Extract the [X, Y] coordinate from the center of the cell holding the provided text.  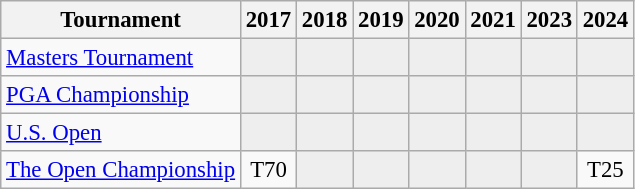
T25 [605, 170]
2023 [549, 20]
Masters Tournament [121, 58]
2019 [381, 20]
The Open Championship [121, 170]
T70 [268, 170]
2018 [325, 20]
U.S. Open [121, 133]
Tournament [121, 20]
PGA Championship [121, 95]
2021 [493, 20]
2024 [605, 20]
2017 [268, 20]
2020 [437, 20]
